Identify which cell holds the provided text, then report its (x, y) central coordinate. 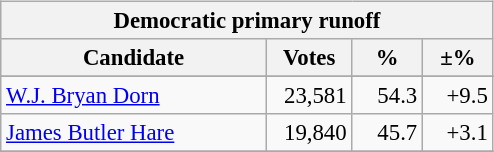
James Butler Hare (134, 133)
45.7 (388, 133)
±% (458, 58)
23,581 (309, 96)
54.3 (388, 96)
19,840 (309, 133)
Candidate (134, 58)
W.J. Bryan Dorn (134, 96)
% (388, 58)
Votes (309, 58)
+9.5 (458, 96)
+3.1 (458, 133)
Democratic primary runoff (247, 21)
